Determine the [x, y] coordinate at the center of the cell enclosing the given text.  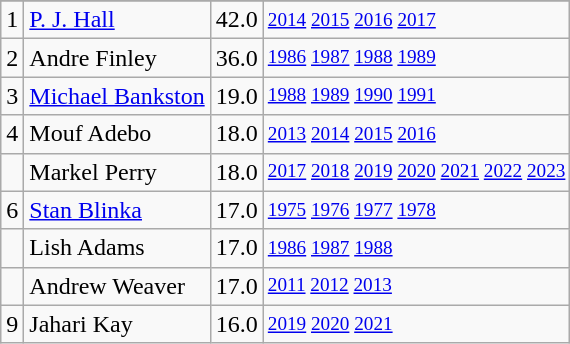
Lish Adams [117, 248]
6 [12, 210]
36.0 [236, 58]
42.0 [236, 20]
2 [12, 58]
3 [12, 96]
16.0 [236, 324]
1 [12, 20]
2019 2020 2021 [416, 324]
19.0 [236, 96]
Andre Finley [117, 58]
Mouf Adebo [117, 134]
Michael Bankston [117, 96]
Stan Blinka [117, 210]
1975 1976 1977 1978 [416, 210]
2017 2018 2019 2020 2021 2022 2023 [416, 172]
9 [12, 324]
2011 2012 2013 [416, 286]
1986 1987 1988 1989 [416, 58]
1986 1987 1988 [416, 248]
2014 2015 2016 2017 [416, 20]
2013 2014 2015 2016 [416, 134]
Andrew Weaver [117, 286]
Jahari Kay [117, 324]
P. J. Hall [117, 20]
4 [12, 134]
Markel Perry [117, 172]
1988 1989 1990 1991 [416, 96]
